Return the [x, y] coordinate for the center point of the cell that contains the specified text.  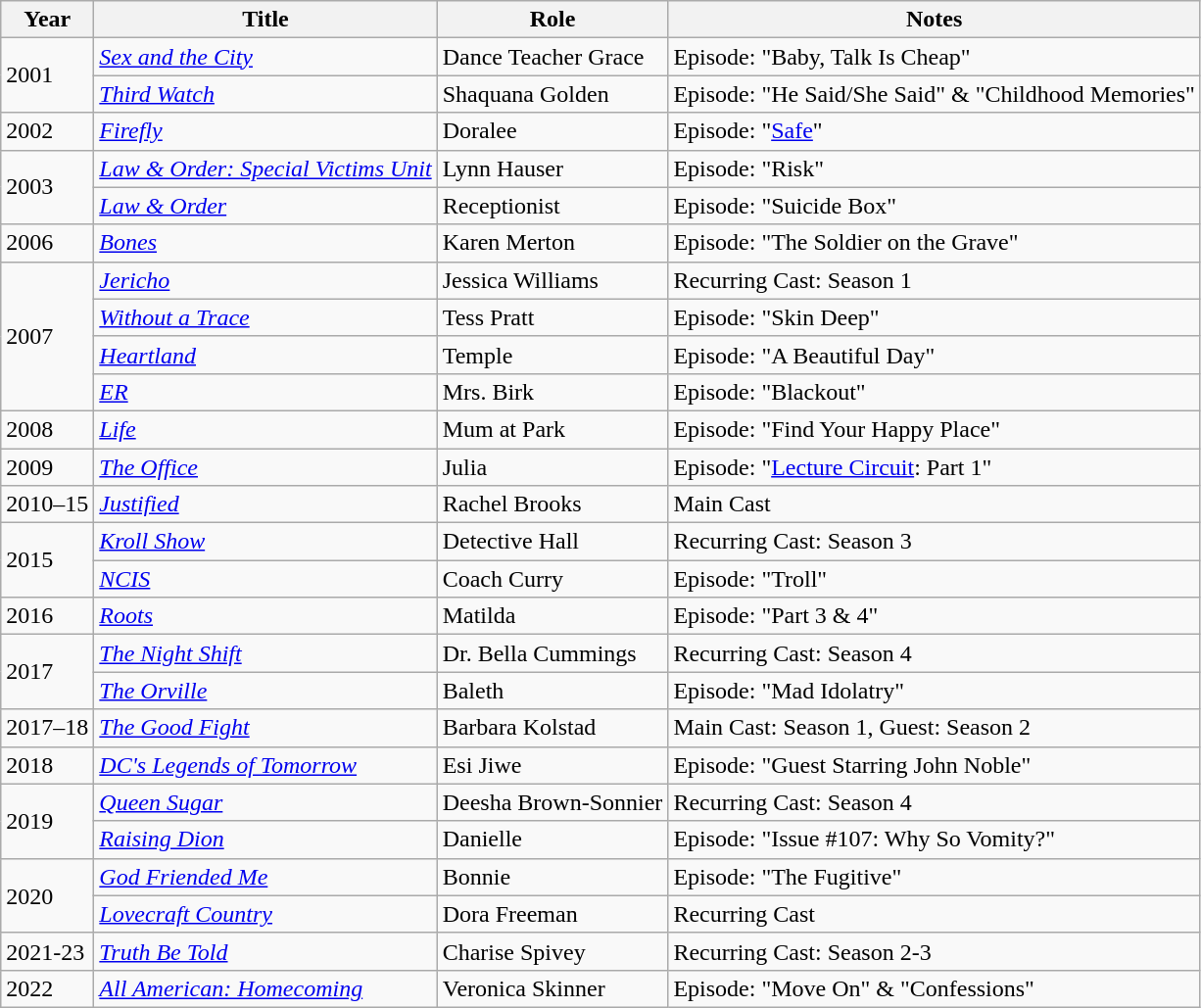
Shaquana Golden [552, 94]
Main Cast [935, 504]
Episode: "Lecture Circuit: Part 1" [935, 467]
Karen Merton [552, 243]
2010–15 [47, 504]
Episode: "A Beautiful Day" [935, 355]
Episode: "Mad Idolatry" [935, 691]
The Orville [265, 691]
Roots [265, 616]
2017–18 [47, 728]
Episode: "Issue #107: Why So Vomity?" [935, 840]
Jericho [265, 280]
Role [552, 20]
Episode: "Troll" [935, 579]
Charise Spivey [552, 951]
Episode: "Part 3 & 4" [935, 616]
Recurring Cast: Season 2-3 [935, 951]
Firefly [265, 131]
All American: Homecoming [265, 988]
Temple [552, 355]
2021-23 [47, 951]
God Friended Me [265, 877]
2020 [47, 895]
2008 [47, 429]
Episode: "Safe" [935, 131]
Raising Dion [265, 840]
Episode: "The Soldier on the Grave" [935, 243]
Jessica Williams [552, 280]
Sex and the City [265, 57]
Dance Teacher Grace [552, 57]
Justified [265, 504]
Episode: "Guest Starring John Noble" [935, 765]
Law & Order [265, 206]
The Night Shift [265, 653]
Rachel Brooks [552, 504]
2009 [47, 467]
Detective Hall [552, 542]
2002 [47, 131]
2001 [47, 75]
ER [265, 392]
Truth Be Told [265, 951]
Barbara Kolstad [552, 728]
Bonnie [552, 877]
Tess Pratt [552, 317]
Law & Order: Special Victims Unit [265, 168]
Without a Trace [265, 317]
Episode: "He Said/She Said" & "Childhood Memories" [935, 94]
2003 [47, 187]
Heartland [265, 355]
Recurring Cast: Season 3 [935, 542]
Year [47, 20]
2007 [47, 336]
Julia [552, 467]
NCIS [265, 579]
Life [265, 429]
Episode: "Suicide Box" [935, 206]
Episode: "Risk" [935, 168]
2022 [47, 988]
Kroll Show [265, 542]
The Office [265, 467]
2016 [47, 616]
Dr. Bella Cummings [552, 653]
Queen Sugar [265, 802]
Episode: "Move On" & "Confessions" [935, 988]
The Good Fight [265, 728]
2017 [47, 672]
Coach Curry [552, 579]
Matilda [552, 616]
Danielle [552, 840]
2015 [47, 560]
Episode: "Baby, Talk Is Cheap" [935, 57]
Recurring Cast [935, 914]
2006 [47, 243]
Deesha Brown-Sonnier [552, 802]
Doralee [552, 131]
Baleth [552, 691]
Recurring Cast: Season 1 [935, 280]
Title [265, 20]
Veronica Skinner [552, 988]
Dora Freeman [552, 914]
DC's Legends of Tomorrow [265, 765]
Mrs. Birk [552, 392]
Notes [935, 20]
Lovecraft Country [265, 914]
Episode: "Skin Deep" [935, 317]
Episode: "Blackout" [935, 392]
Esi Jiwe [552, 765]
Bones [265, 243]
Mum at Park [552, 429]
Third Watch [265, 94]
Episode: "The Fugitive" [935, 877]
2019 [47, 821]
Episode: "Find Your Happy Place" [935, 429]
Lynn Hauser [552, 168]
Main Cast: Season 1, Guest: Season 2 [935, 728]
Receptionist [552, 206]
2018 [47, 765]
